Find where the given text appears and provide that cell's center as (X, Y) coordinate. 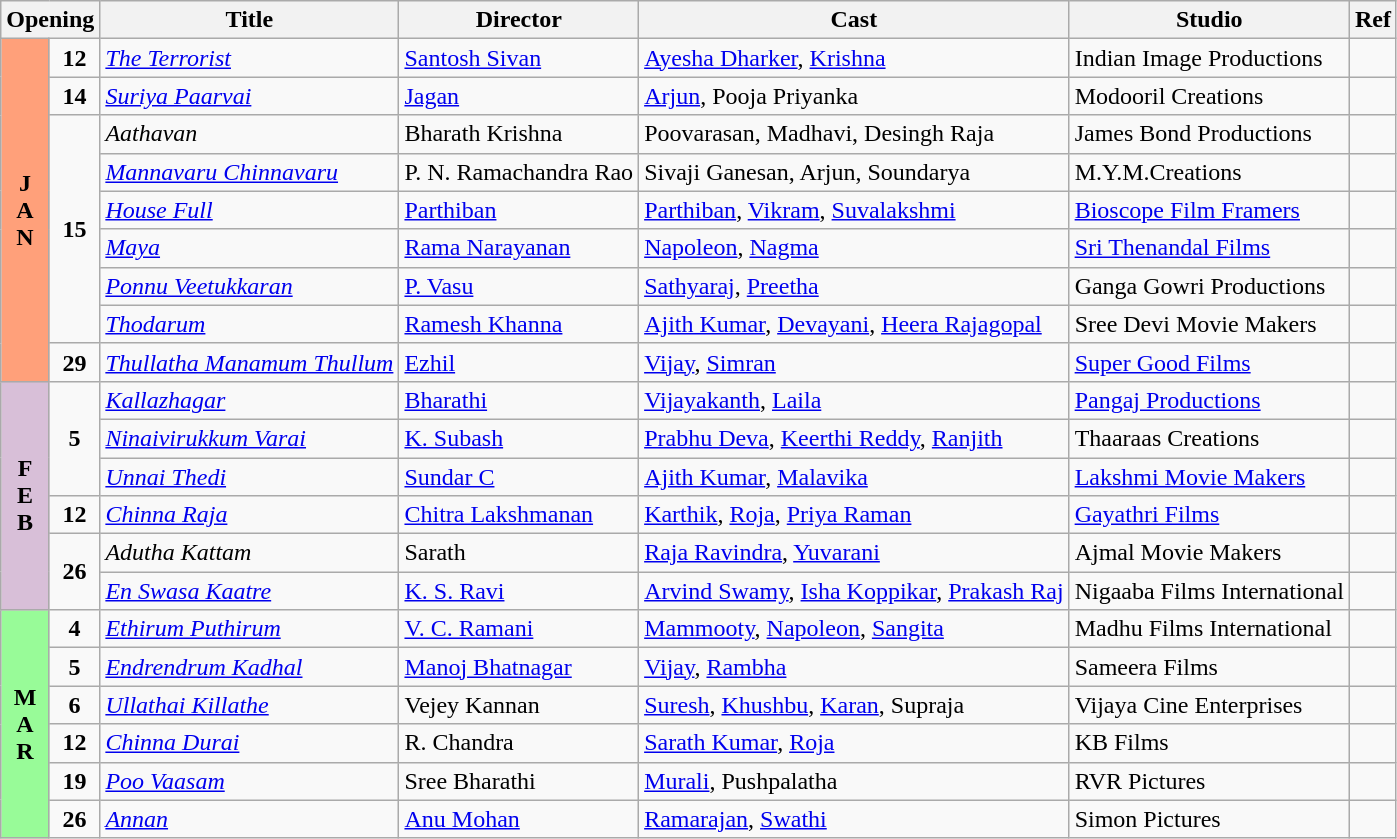
Maya (250, 248)
House Full (250, 210)
19 (74, 781)
Arvind Swamy, Isha Koppikar, Prakash Raj (854, 591)
K. Subash (519, 438)
FEB (26, 495)
Adutha Kattam (250, 553)
Sivaji Ganesan, Arjun, Soundarya (854, 172)
Arjun, Pooja Priyanka (854, 96)
Nigaaba Films International (1209, 591)
Manoj Bhatnagar (519, 667)
Chinna Raja (250, 515)
Chinna Durai (250, 743)
Super Good Films (1209, 362)
Vijay, Rambha (854, 667)
Mannavaru Chinnavaru (250, 172)
Annan (250, 819)
Sri Thenandal Films (1209, 248)
Title (250, 20)
Bharath Krishna (519, 134)
Rama Narayanan (519, 248)
P. Vasu (519, 286)
Gayathri Films (1209, 515)
Ullathai Killathe (250, 705)
V. C. Ramani (519, 629)
Parthiban (519, 210)
Pangaj Productions (1209, 400)
Ramarajan, Swathi (854, 819)
Poo Vaasam (250, 781)
Vijay, Simran (854, 362)
Sarath (519, 553)
The Terrorist (250, 58)
Simon Pictures (1209, 819)
En Swasa Kaatre (250, 591)
Sundar C (519, 477)
K. S. Ravi (519, 591)
Ninaivirukkum Varai (250, 438)
Santosh Sivan (519, 58)
Suresh, Khushbu, Karan, Supraja (854, 705)
Studio (1209, 20)
6 (74, 705)
Aathavan (250, 134)
Ajmal Movie Makers (1209, 553)
Chitra Lakshmanan (519, 515)
Indian Image Productions (1209, 58)
Ethirum Puthirum (250, 629)
Vijaya Cine Enterprises (1209, 705)
Opening (50, 20)
Anu Mohan (519, 819)
Sameera Films (1209, 667)
Ganga Gowri Productions (1209, 286)
MAR (26, 724)
Sathyaraj, Preetha (854, 286)
Murali, Pushpalatha (854, 781)
Ajith Kumar, Devayani, Heera Rajagopal (854, 324)
M.Y.M.Creations (1209, 172)
Poovarasan, Madhavi, Desingh Raja (854, 134)
Sree Bharathi (519, 781)
4 (74, 629)
R. Chandra (519, 743)
Jagan (519, 96)
Thullatha Manamum Thullum (250, 362)
Bioscope Film Framers (1209, 210)
RVR Pictures (1209, 781)
Kallazhagar (250, 400)
KB Films (1209, 743)
Ajith Kumar, Malavika (854, 477)
Mammooty, Napoleon, Sangita (854, 629)
Lakshmi Movie Makers (1209, 477)
Ref (1372, 20)
14 (74, 96)
Modooril Creations (1209, 96)
Raja Ravindra, Yuvarani (854, 553)
Ezhil (519, 362)
P. N. Ramachandra Rao (519, 172)
Ayesha Dharker, Krishna (854, 58)
Ramesh Khanna (519, 324)
Karthik, Roja, Priya Raman (854, 515)
Bharathi (519, 400)
Thodarum (250, 324)
Prabhu Deva, Keerthi Reddy, Ranjith (854, 438)
Sree Devi Movie Makers (1209, 324)
15 (74, 229)
Sarath Kumar, Roja (854, 743)
Endrendrum Kadhal (250, 667)
Thaaraas Creations (1209, 438)
Director (519, 20)
Parthiban, Vikram, Suvalakshmi (854, 210)
Madhu Films International (1209, 629)
James Bond Productions (1209, 134)
Ponnu Veetukkaran (250, 286)
JAN (26, 210)
Suriya Paarvai (250, 96)
29 (74, 362)
Unnai Thedi (250, 477)
Vejey Kannan (519, 705)
Vijayakanth, Laila (854, 400)
Cast (854, 20)
Napoleon, Nagma (854, 248)
